From the cell containing the given text, extract its center point as [X, Y] coordinate. 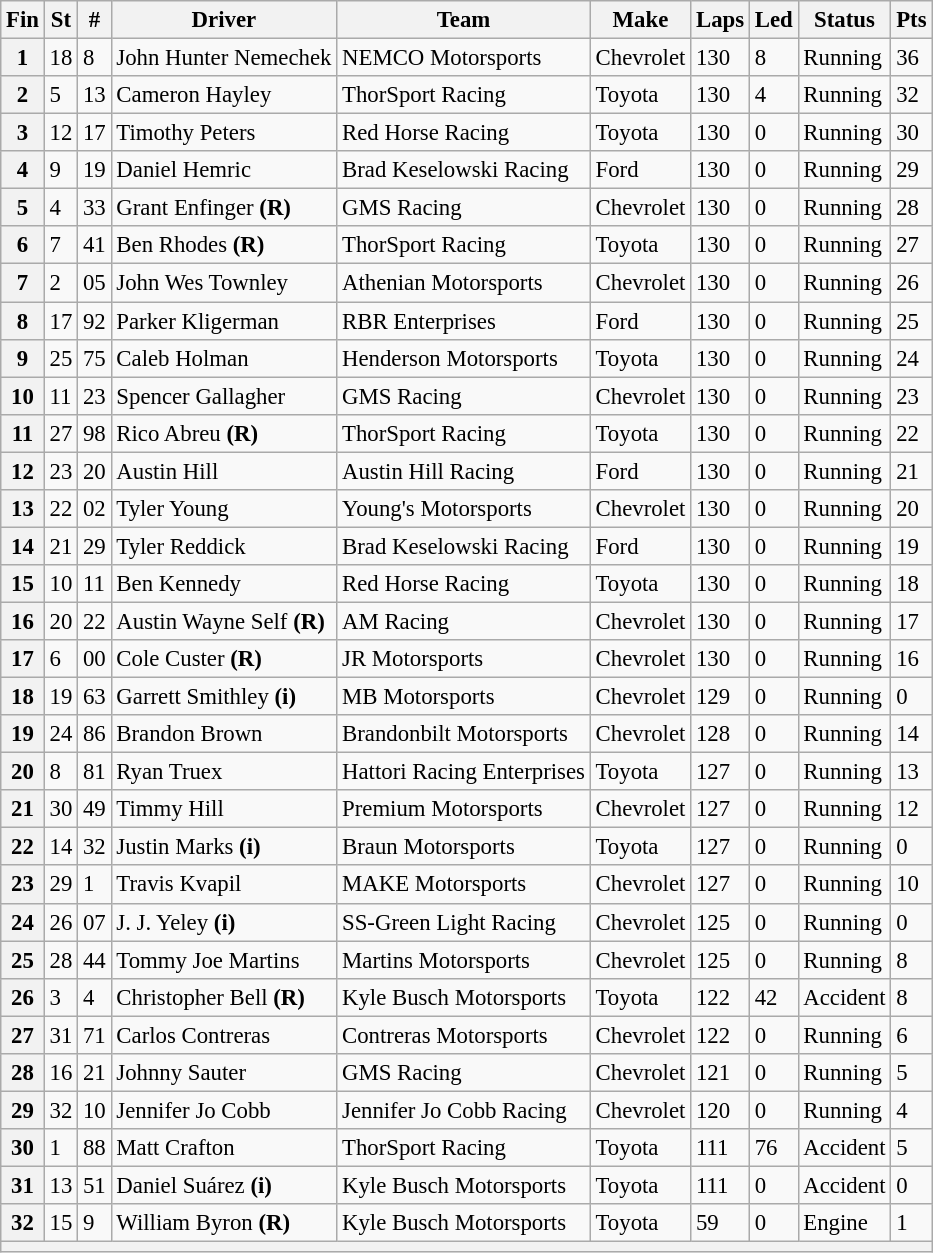
Timmy Hill [224, 809]
Cameron Hayley [224, 95]
Travis Kvapil [224, 885]
St [60, 20]
Ben Rhodes (R) [224, 245]
92 [94, 321]
120 [720, 1110]
Cole Custer (R) [224, 659]
42 [774, 997]
Daniel Hemric [224, 170]
Pts [912, 20]
Tyler Reddick [224, 546]
Ryan Truex [224, 772]
John Wes Townley [224, 283]
Driver [224, 20]
Tyler Young [224, 509]
Austin Hill Racing [464, 471]
128 [720, 734]
88 [94, 1148]
J. J. Yeley (i) [224, 922]
98 [94, 433]
Team [464, 20]
Justin Marks (i) [224, 847]
Braun Motorsports [464, 847]
Contreras Motorsports [464, 1035]
NEMCO Motorsports [464, 58]
Spencer Gallagher [224, 396]
81 [94, 772]
Ben Kennedy [224, 584]
AM Racing [464, 621]
RBR Enterprises [464, 321]
Garrett Smithley (i) [224, 697]
Jennifer Jo Cobb Racing [464, 1110]
59 [720, 1223]
76 [774, 1148]
86 [94, 734]
63 [94, 697]
JR Motorsports [464, 659]
129 [720, 697]
Austin Hill [224, 471]
Fin [23, 20]
Led [774, 20]
Christopher Bell (R) [224, 997]
Make [640, 20]
# [94, 20]
51 [94, 1185]
Martins Motorsports [464, 960]
Laps [720, 20]
00 [94, 659]
Grant Enfinger (R) [224, 208]
William Byron (R) [224, 1223]
Athenian Motorsports [464, 283]
75 [94, 358]
Henderson Motorsports [464, 358]
Rico Abreu (R) [224, 433]
John Hunter Nemechek [224, 58]
49 [94, 809]
Premium Motorsports [464, 809]
33 [94, 208]
MAKE Motorsports [464, 885]
41 [94, 245]
MB Motorsports [464, 697]
Status [844, 20]
44 [94, 960]
Hattori Racing Enterprises [464, 772]
Timothy Peters [224, 133]
Young's Motorsports [464, 509]
02 [94, 509]
Austin Wayne Self (R) [224, 621]
05 [94, 283]
Johnny Sauter [224, 1073]
Matt Crafton [224, 1148]
121 [720, 1073]
07 [94, 922]
Jennifer Jo Cobb [224, 1110]
Tommy Joe Martins [224, 960]
Brandon Brown [224, 734]
Carlos Contreras [224, 1035]
Parker Kligerman [224, 321]
Daniel Suárez (i) [224, 1185]
Caleb Holman [224, 358]
Engine [844, 1223]
SS-Green Light Racing [464, 922]
Brandonbilt Motorsports [464, 734]
36 [912, 58]
71 [94, 1035]
